From the cell containing the given text, extract its center point as [X, Y] coordinate. 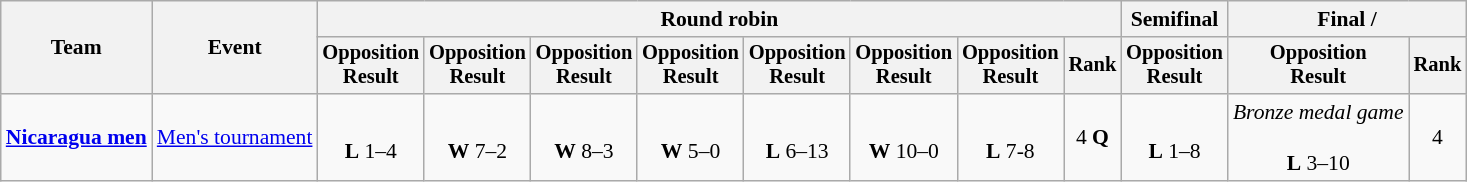
Men's tournament [235, 138]
L 7-8 [1010, 138]
L 1–4 [370, 138]
Semifinal [1174, 19]
L 1–8 [1174, 138]
W 7–2 [478, 138]
W 8–3 [584, 138]
4 [1438, 138]
Round robin [719, 19]
Team [76, 48]
W 5–0 [690, 138]
W 10–0 [904, 138]
Event [235, 48]
Final / [1347, 19]
L 6–13 [798, 138]
Nicaragua men [76, 138]
4 Q [1093, 138]
Bronze medal gameL 3–10 [1318, 138]
